Provide the (X, Y) coordinate of the cell's center where the given text is located.  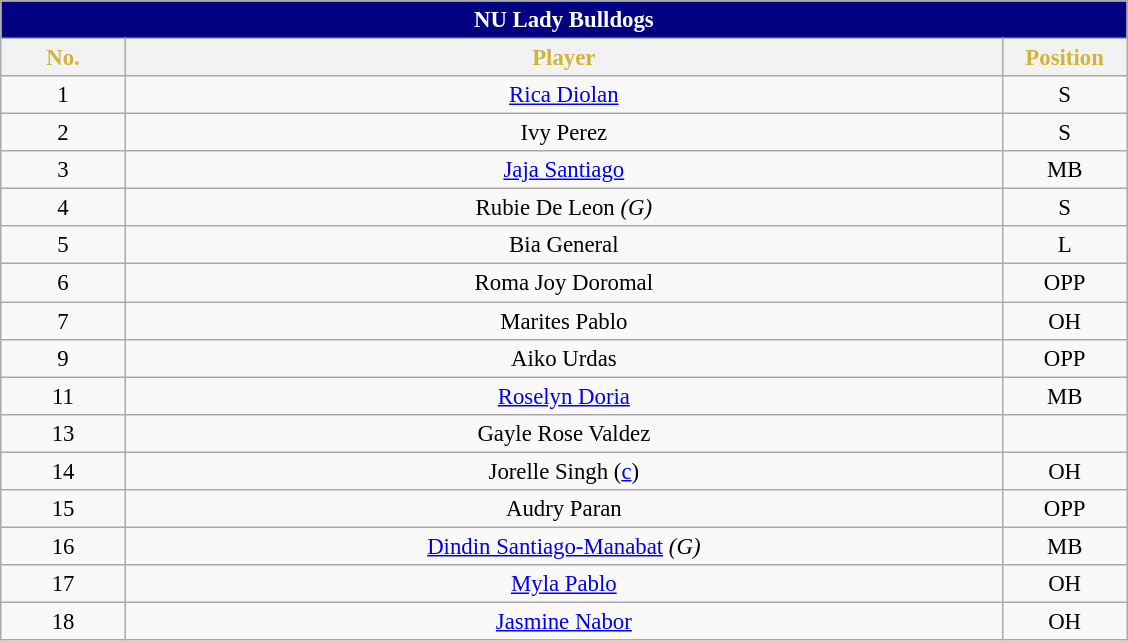
Roselyn Doria (564, 396)
Rica Diolan (564, 95)
1 (64, 95)
Bia General (564, 245)
Player (564, 58)
Position (1064, 58)
15 (64, 509)
Myla Pablo (564, 584)
4 (64, 208)
5 (64, 245)
6 (64, 283)
17 (64, 584)
NU Lady Bulldogs (564, 20)
Dindin Santiago-Manabat (G) (564, 546)
16 (64, 546)
Ivy Perez (564, 133)
18 (64, 621)
Jasmine Nabor (564, 621)
Rubie De Leon (G) (564, 208)
13 (64, 433)
Aiko Urdas (564, 358)
Marites Pablo (564, 321)
Gayle Rose Valdez (564, 433)
L (1064, 245)
Audry Paran (564, 509)
Jorelle Singh (c) (564, 471)
14 (64, 471)
3 (64, 170)
Jaja Santiago (564, 170)
7 (64, 321)
No. (64, 58)
9 (64, 358)
2 (64, 133)
Roma Joy Doromal (564, 283)
11 (64, 396)
